Pinpoint the cell where the given text exists, returning its (X, Y) midpoint coordinate. 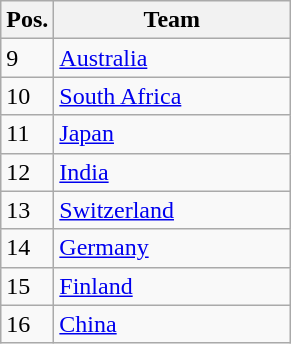
Japan (172, 134)
China (172, 324)
Team (172, 20)
India (172, 172)
12 (28, 172)
Switzerland (172, 210)
14 (28, 248)
South Africa (172, 96)
Finland (172, 286)
11 (28, 134)
13 (28, 210)
10 (28, 96)
9 (28, 58)
16 (28, 324)
Germany (172, 248)
15 (28, 286)
Pos. (28, 20)
Australia (172, 58)
